Locate the cell with the specified text and output its (X, Y) center coordinate. 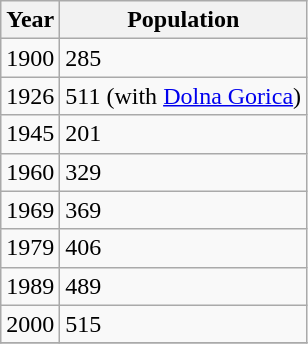
329 (184, 172)
511 (with Dolna Gorica) (184, 96)
2000 (30, 324)
489 (184, 286)
1960 (30, 172)
1979 (30, 248)
1989 (30, 286)
1926 (30, 96)
1945 (30, 134)
1969 (30, 210)
Year (30, 20)
201 (184, 134)
1900 (30, 58)
285 (184, 58)
406 (184, 248)
515 (184, 324)
369 (184, 210)
Population (184, 20)
